Capture the cell that displays the provided text and extract its (X, Y) central coordinate. 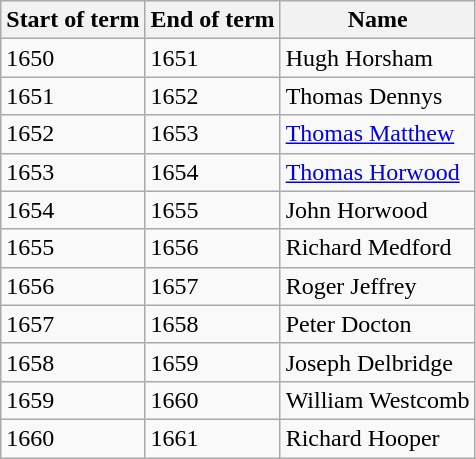
Richard Hooper (378, 438)
Thomas Dennys (378, 96)
John Horwood (378, 210)
Joseph Delbridge (378, 362)
Thomas Horwood (378, 172)
Peter Docton (378, 324)
1650 (73, 58)
1661 (212, 438)
Richard Medford (378, 248)
Start of term (73, 20)
End of term (212, 20)
William Westcomb (378, 400)
Thomas Matthew (378, 134)
Name (378, 20)
Roger Jeffrey (378, 286)
Hugh Horsham (378, 58)
